Provide the [X, Y] coordinate of the cell's center where the given text is located.  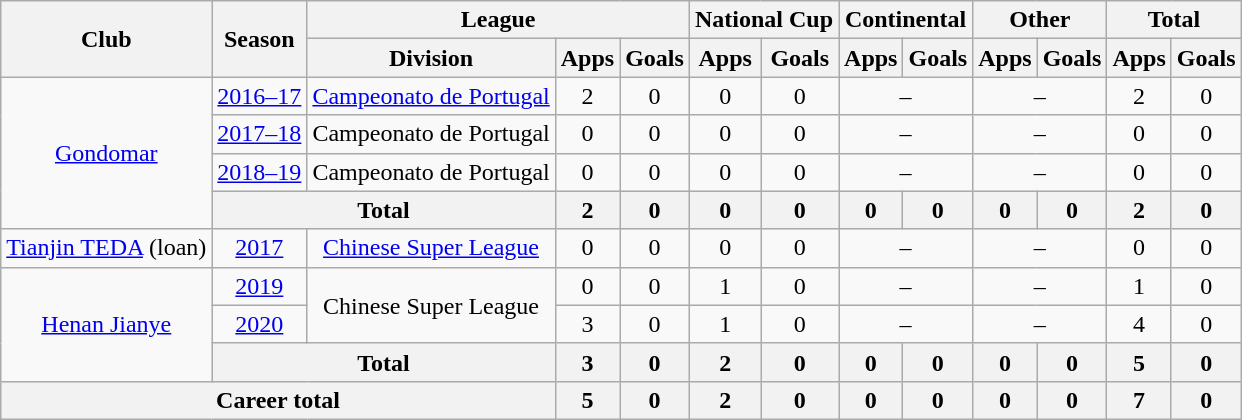
2017–18 [260, 134]
Other [1040, 20]
Division [431, 58]
2020 [260, 324]
Henan Jianye [106, 324]
7 [1139, 400]
Club [106, 39]
League [498, 20]
Season [260, 39]
Career total [278, 400]
2019 [260, 286]
4 [1139, 324]
2018–19 [260, 172]
Gondomar [106, 153]
2017 [260, 248]
2016–17 [260, 96]
National Cup [764, 20]
Tianjin TEDA (loan) [106, 248]
Continental [906, 20]
